For the text-containing cell, return its midpoint in [X, Y] coordinate format. 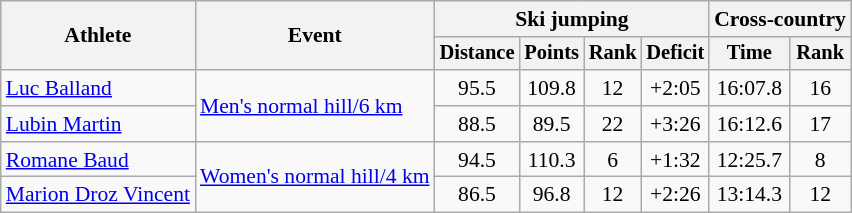
Cross-country [780, 19]
Athlete [98, 36]
86.5 [478, 195]
109.8 [551, 88]
Event [315, 36]
Deficit [675, 54]
16:07.8 [749, 88]
95.5 [478, 88]
96.8 [551, 195]
+2:05 [675, 88]
Ski jumping [572, 19]
+2:26 [675, 195]
Marion Droz Vincent [98, 195]
+1:32 [675, 160]
88.5 [478, 124]
94.5 [478, 160]
Luc Balland [98, 88]
+3:26 [675, 124]
12:25.7 [749, 160]
13:14.3 [749, 195]
Points [551, 54]
Romane Baud [98, 160]
Lubin Martin [98, 124]
8 [820, 160]
Time [749, 54]
110.3 [551, 160]
16:12.6 [749, 124]
17 [820, 124]
16 [820, 88]
Distance [478, 54]
Women's normal hill/4 km [315, 178]
6 [613, 160]
22 [613, 124]
89.5 [551, 124]
Men's normal hill/6 km [315, 106]
